Find where the given text appears and provide that cell's center as [X, Y] coordinate. 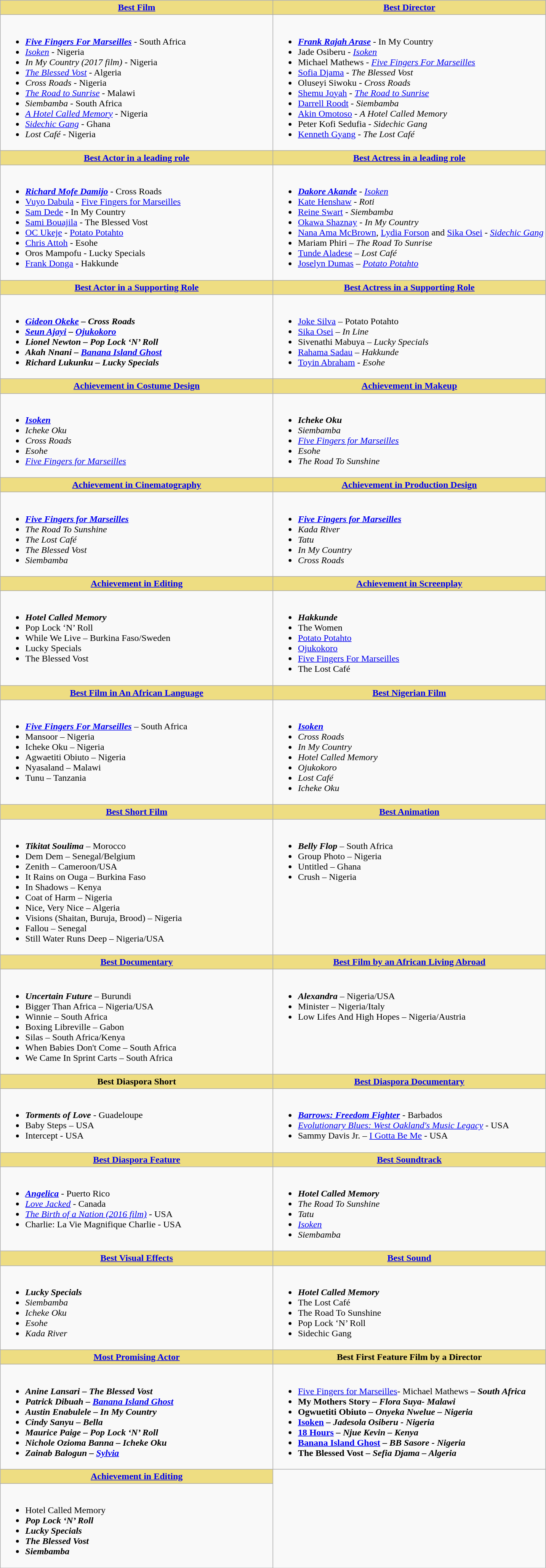
Best Actress in a Supporting Role [409, 287]
Best Sound [409, 1258]
Gideon Okeke – Cross RoadsSeun Ajayi – OjukokoroLionel Newton – Pop Lock ‘N’ RollAkah Nnani – Banana Island GhostRichard Lukunku – Lucky Specials [137, 337]
Best Diaspora Short [137, 1081]
Hotel Called MemoryPop Lock ‘N’ RollLucky SpecialsThe Blessed VostSiembamba [137, 1526]
Best Diaspora Documentary [409, 1081]
Achievement in Cinematography [137, 485]
Best Actor in a leading role [137, 158]
Torments of Love - GuadeloupeBaby Steps – USAIntercept - USA [137, 1120]
Five Fingers for MarseillesThe Road To SunshineThe Lost CaféThe Blessed VostSiembamba [137, 534]
HakkundeThe WomenPotato PotahtoOjukokoroFive Fingers For MarseillesThe Lost Café [409, 638]
Best Short Film [137, 812]
Barrows: Freedom Fighter - BarbadosEvolutionary Blues: West Oakland's Music Legacy - USASammy Davis Jr. – I Gotta Be Me - USA [409, 1120]
Achievement in Screenplay [409, 583]
Best Documentary [137, 962]
Most Promising Actor [137, 1357]
Hotel Called MemoryThe Lost CaféThe Road To SunshinePop Lock ‘N’ RollSidechic Gang [409, 1308]
Best Animation [409, 812]
Achievement in Costume Design [137, 386]
Best Actor in a Supporting Role [137, 287]
Best Film in An African Language [137, 692]
Best Film [137, 8]
Hotel Called MemoryThe Road To SunshineTatuIsokenSiembamba [409, 1209]
Best Visual Effects [137, 1258]
Achievement in Production Design [409, 485]
Hotel Called MemoryPop Lock ‘N’ RollWhile We Live – Burkina Faso/SwedenLucky SpecialsThe Blessed Vost [137, 638]
Five Fingers For Marseilles – South AfricaMansoor – NigeriaIcheke Oku – NigeriaAgwaetiti Obiuto – NigeriaNyasaland – MalawiTunu – Tanzania [137, 752]
Five Fingers for MarseillesKada RiverTatuIn My CountryCross Roads [409, 534]
Best Diaspora Feature [137, 1160]
Best Nigerian Film [409, 692]
Achievement in Makeup [409, 386]
Angelica - Puerto RicoLove Jacked - CanadaThe Birth of a Nation (2016 film) - USACharlie: La Vie Magnifique Charlie - USA [137, 1209]
Best Soundtrack [409, 1160]
Icheke OkuSiembambaFive Fingers for MarseillesEsoheThe Road To Sunshine [409, 435]
Best Director [409, 8]
Belly Flop – South AfricaGroup Photo – NigeriaUntitled – GhanaCrush – Nigeria [409, 887]
Lucky SpecialsSiembambaIcheke OkuEsoheKada River [137, 1308]
Best First Feature Film by a Director [409, 1357]
Best Film by an African Living Abroad [409, 962]
IsokenCross RoadsIn My CountryHotel Called MemoryOjukokoroLost CaféIcheke Oku [409, 752]
Joke Silva – Potato PotahtoSika Osei – In LineSivenathi Mabuya – Lucky SpecialsRahama Sadau – HakkundeToyin Abraham - Esohe [409, 337]
IsokenIcheke OkuCross RoadsEsoheFive Fingers for Marseilles [137, 435]
Alexandra – Nigeria/USAMinister – Nigeria/ItalyLow Lifes And High Hopes – Nigeria/Austria [409, 1022]
Best Actress in a leading role [409, 158]
